Capture the cell that displays the provided text and extract its [X, Y] central coordinate. 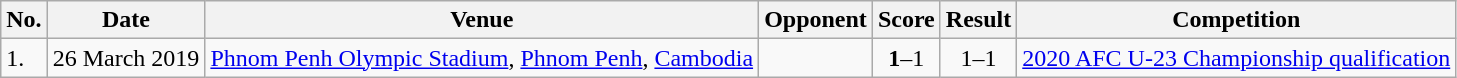
Phnom Penh Olympic Stadium, Phnom Penh, Cambodia [482, 58]
26 March 2019 [126, 58]
Opponent [816, 20]
Score [906, 20]
2020 AFC U-23 Championship qualification [1236, 58]
Venue [482, 20]
1. [24, 58]
Date [126, 20]
No. [24, 20]
Competition [1236, 20]
Result [978, 20]
